Pinpoint the cell where the given text exists, returning its (x, y) midpoint coordinate. 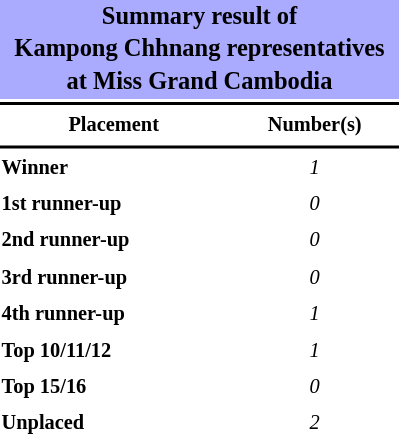
Number(s) (314, 125)
1st runner-up (114, 204)
Top 10/11/12 (114, 351)
Summary result ofKampong Chhnang representativesat Miss Grand Cambodia (200, 50)
Winner (114, 168)
3rd runner-up (114, 278)
Top 15/16 (114, 387)
4th runner-up (114, 314)
Placement (114, 125)
2nd runner-up (114, 241)
